Search for the cell housing the specified text and yield its (X, Y) center coordinate. 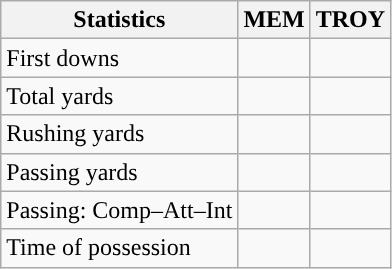
TROY (350, 20)
First downs (120, 58)
Total yards (120, 96)
Statistics (120, 20)
Rushing yards (120, 134)
Time of possession (120, 248)
MEM (274, 20)
Passing yards (120, 172)
Passing: Comp–Att–Int (120, 210)
